For the text-containing cell, return its midpoint in [x, y] coordinate format. 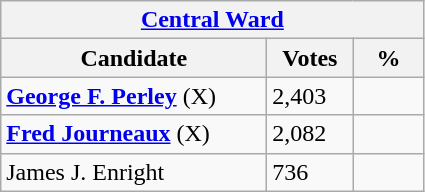
736 [310, 172]
2,082 [310, 134]
Votes [310, 58]
Fred Journeaux (X) [134, 134]
George F. Perley (X) [134, 96]
Central Ward [212, 20]
James J. Enright [134, 172]
% [388, 58]
2,403 [310, 96]
Candidate [134, 58]
